Provide the (X, Y) coordinate of the cell's center where the given text is located.  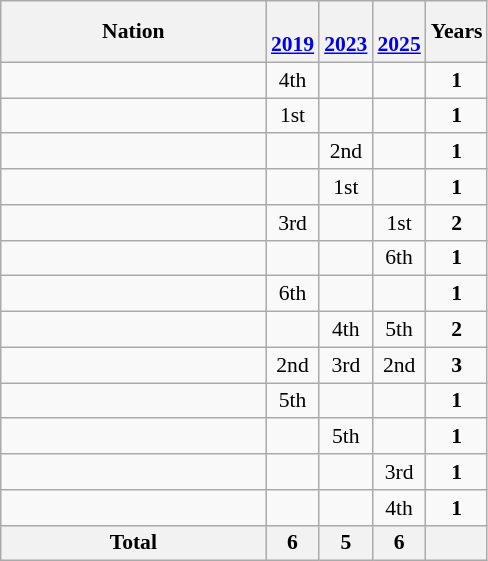
2019 (292, 32)
2023 (346, 32)
2025 (398, 32)
Nation (134, 32)
Total (134, 543)
3 (457, 365)
5 (346, 543)
Years (457, 32)
